Return [X, Y] of the center of cell containing provided text 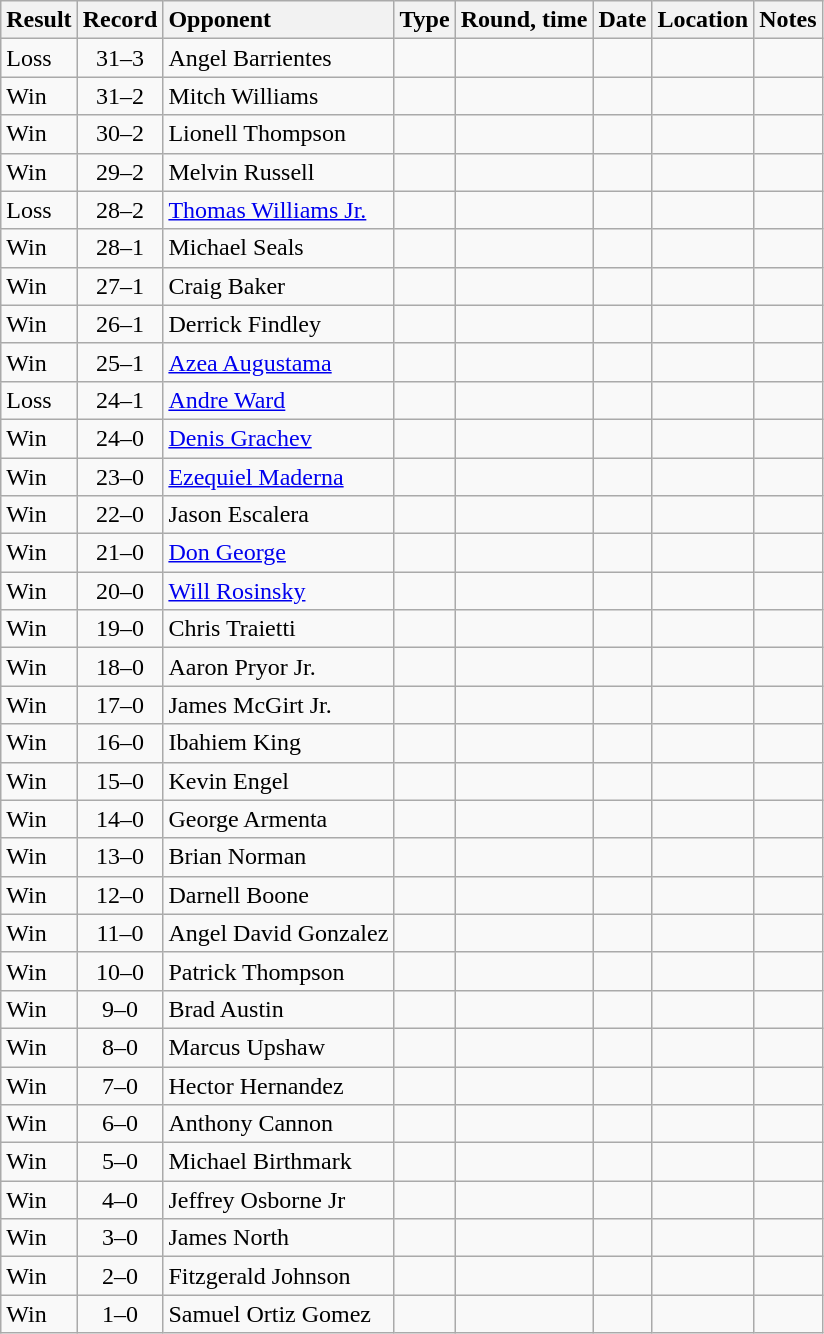
25–1 [120, 362]
Fitzgerald Johnson [278, 1276]
Aaron Pryor Jr. [278, 667]
Darnell Boone [278, 895]
Angel David Gonzalez [278, 933]
Record [120, 20]
Don George [278, 553]
Marcus Upshaw [278, 1047]
Ibahiem King [278, 743]
30–2 [120, 134]
7–0 [120, 1085]
Melvin Russell [278, 172]
11–0 [120, 933]
10–0 [120, 971]
3–0 [120, 1238]
28–1 [120, 248]
Brad Austin [278, 1009]
Michael Seals [278, 248]
6–0 [120, 1124]
Denis Grachev [278, 438]
Mitch Williams [278, 96]
George Armenta [278, 819]
Anthony Cannon [278, 1124]
Craig Baker [278, 286]
Jeffrey Osborne Jr [278, 1200]
4–0 [120, 1200]
Will Rosinsky [278, 591]
28–2 [120, 210]
31–3 [120, 58]
16–0 [120, 743]
24–0 [120, 438]
James McGirt Jr. [278, 705]
Ezequiel Maderna [278, 477]
Derrick Findley [278, 324]
Azea Augustama [278, 362]
17–0 [120, 705]
Hector Hernandez [278, 1085]
1–0 [120, 1314]
Location [703, 20]
27–1 [120, 286]
14–0 [120, 819]
31–2 [120, 96]
24–1 [120, 400]
Angel Barrientes [278, 58]
Jason Escalera [278, 515]
Result [39, 20]
James North [278, 1238]
Date [622, 20]
2–0 [120, 1276]
29–2 [120, 172]
9–0 [120, 1009]
26–1 [120, 324]
Kevin Engel [278, 781]
8–0 [120, 1047]
13–0 [120, 857]
18–0 [120, 667]
Samuel Ortiz Gomez [278, 1314]
21–0 [120, 553]
Lionell Thompson [278, 134]
Chris Traietti [278, 629]
22–0 [120, 515]
Michael Birthmark [278, 1162]
20–0 [120, 591]
Brian Norman [278, 857]
Opponent [278, 20]
Type [424, 20]
Andre Ward [278, 400]
15–0 [120, 781]
19–0 [120, 629]
12–0 [120, 895]
Patrick Thompson [278, 971]
5–0 [120, 1162]
Round, time [524, 20]
Notes [788, 20]
Thomas Williams Jr. [278, 210]
23–0 [120, 477]
